Return the (X, Y) coordinate for the center point of the cell that contains the specified text.  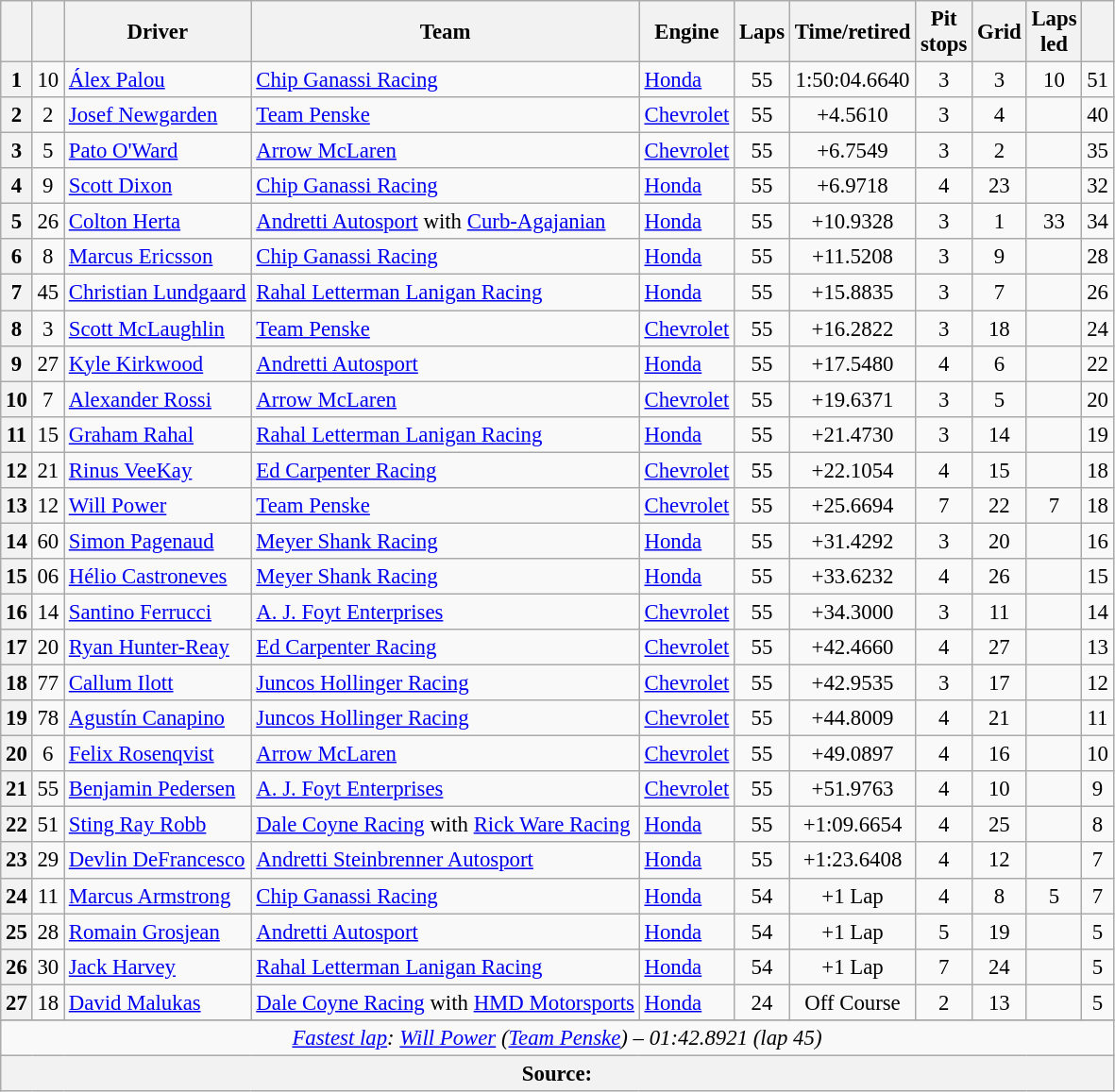
+11.5208 (852, 258)
+42.9535 (852, 683)
+4.5610 (852, 115)
+1:09.6654 (852, 825)
1:50:04.6640 (852, 80)
+6.7549 (852, 151)
78 (47, 718)
+10.9328 (852, 222)
+25.6694 (852, 506)
David Malukas (159, 1002)
Fastest lap: Will Power (Team Penske) – 01:42.8921 (lap 45) (557, 1038)
+16.2822 (852, 328)
+21.4730 (852, 434)
Pitstops (944, 32)
Grid (999, 32)
Romain Grosjean (159, 932)
Colton Herta (159, 222)
Marcus Armstrong (159, 896)
06 (47, 577)
Team (446, 32)
Scott Dixon (159, 186)
Alexander Rossi (159, 399)
+19.6371 (852, 399)
Laps (763, 32)
Engine (686, 32)
+17.5480 (852, 363)
+1:23.6408 (852, 861)
Álex Palou (159, 80)
35 (1097, 151)
34 (1097, 222)
+6.9718 (852, 186)
Dale Coyne Racing with Rick Ware Racing (446, 825)
+51.9763 (852, 789)
+44.8009 (852, 718)
Marcus Ericsson (159, 258)
Simon Pagenaud (159, 541)
Pato O'Ward (159, 151)
Lapsled (1054, 32)
Devlin DeFrancesco (159, 861)
Source: (557, 1073)
Rinus VeeKay (159, 470)
Will Power (159, 506)
+33.6232 (852, 577)
Driver (159, 32)
45 (47, 293)
33 (1054, 222)
+31.4292 (852, 541)
Dale Coyne Racing with HMD Motorsports (446, 1002)
40 (1097, 115)
Scott McLaughlin (159, 328)
Graham Rahal (159, 434)
Benjamin Pedersen (159, 789)
Santino Ferrucci (159, 612)
Andretti Steinbrenner Autosport (446, 861)
+49.0897 (852, 754)
30 (47, 966)
Time/retired (852, 32)
Kyle Kirkwood (159, 363)
Ryan Hunter-Reay (159, 647)
Christian Lundgaard (159, 293)
+22.1054 (852, 470)
29 (47, 861)
Hélio Castroneves (159, 577)
Callum Ilott (159, 683)
60 (47, 541)
Sting Ray Robb (159, 825)
+15.8835 (852, 293)
Off Course (852, 1002)
32 (1097, 186)
Agustín Canapino (159, 718)
Andretti Autosport with Curb-Agajanian (446, 222)
77 (47, 683)
+42.4660 (852, 647)
+34.3000 (852, 612)
Jack Harvey (159, 966)
Felix Rosenqvist (159, 754)
Josef Newgarden (159, 115)
